Locate the cell with the specified text and output its (x, y) center coordinate. 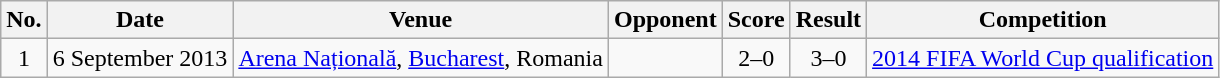
1 (24, 58)
Score (756, 20)
No. (24, 20)
Result (828, 20)
Arena Națională, Bucharest, Romania (421, 58)
3–0 (828, 58)
6 September 2013 (140, 58)
Venue (421, 20)
2–0 (756, 58)
2014 FIFA World Cup qualification (1043, 58)
Date (140, 20)
Opponent (665, 20)
Competition (1043, 20)
